Return the [x, y] coordinate for the center point of the cell that contains the specified text.  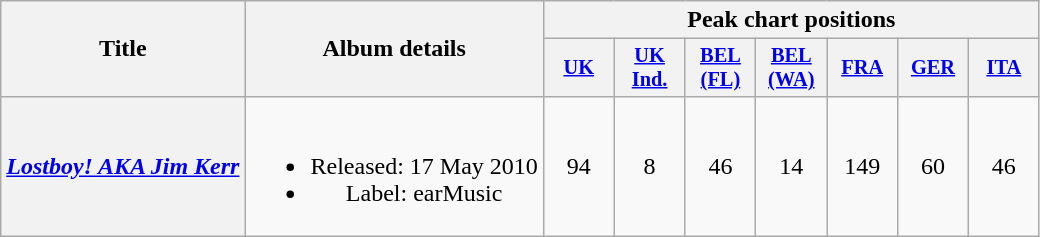
Released: 17 May 2010Label: earMusic [394, 166]
Lostboy! AKA Jim Kerr [123, 166]
BEL (WA) [792, 68]
UK Ind. [650, 68]
14 [792, 166]
60 [934, 166]
149 [862, 166]
FRA [862, 68]
94 [578, 166]
Peak chart positions [791, 20]
Album details [394, 49]
GER [934, 68]
8 [650, 166]
ITA [1004, 68]
Title [123, 49]
UK [578, 68]
BEL (FL) [720, 68]
